Return (X, Y) of the center of cell containing provided text 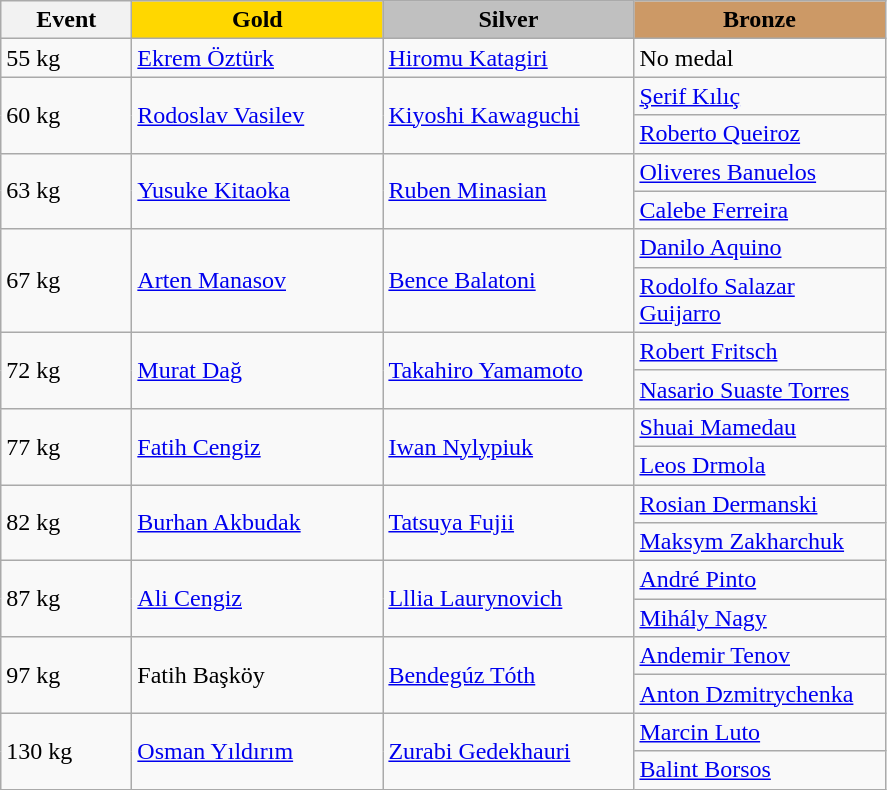
Rosian Dermanski (760, 503)
Mihály Nagy (760, 618)
Fatih Başköy (258, 675)
Bence Balatoni (508, 280)
60 kg (66, 115)
Balint Borsos (760, 770)
Yusuke Kitaoka (258, 191)
77 kg (66, 446)
Rodoslav Vasilev (258, 115)
André Pinto (760, 580)
Kiyoshi Kawaguchi (508, 115)
Tatsuya Fujii (508, 522)
No medal (760, 58)
Event (66, 20)
Rodolfo Salazar Guijarro (760, 300)
82 kg (66, 522)
55 kg (66, 58)
Bendegúz Tóth (508, 675)
Zurabi Gedekhauri (508, 751)
67 kg (66, 280)
Ali Cengiz (258, 599)
87 kg (66, 599)
Leos Drmola (760, 465)
Robert Fritsch (760, 351)
Andemir Tenov (760, 656)
Bronze (760, 20)
Nasario Suaste Torres (760, 389)
Calebe Ferreira (760, 210)
Lllia Laurynovich (508, 599)
Fatih Cengiz (258, 446)
Danilo Aquino (760, 248)
Burhan Akbudak (258, 522)
130 kg (66, 751)
Murat Dağ (258, 370)
Hiromu Katagiri (508, 58)
Silver (508, 20)
Osman Yıldırım (258, 751)
Ruben Minasian (508, 191)
Arten Manasov (258, 280)
Ekrem Öztürk (258, 58)
97 kg (66, 675)
Shuai Mamedau (760, 427)
Takahiro Yamamoto (508, 370)
Maksym Zakharchuk (760, 542)
Marcin Luto (760, 732)
Şerif Kılıç (760, 96)
Anton Dzmitrychenka (760, 694)
Oliveres Banuelos (760, 172)
Iwan Nylypiuk (508, 446)
63 kg (66, 191)
Gold (258, 20)
72 kg (66, 370)
Roberto Queiroz (760, 134)
